Capture the cell that displays the provided text and extract its (X, Y) central coordinate. 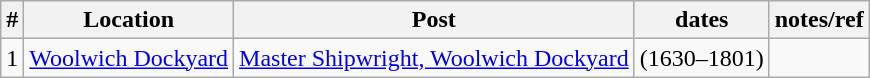
1 (12, 58)
Master Shipwright, Woolwich Dockyard (434, 58)
Post (434, 20)
(1630–1801) (702, 58)
notes/ref (819, 20)
# (12, 20)
Woolwich Dockyard (129, 58)
Location (129, 20)
dates (702, 20)
